Find where the given text appears and provide that cell's center as (x, y) coordinate. 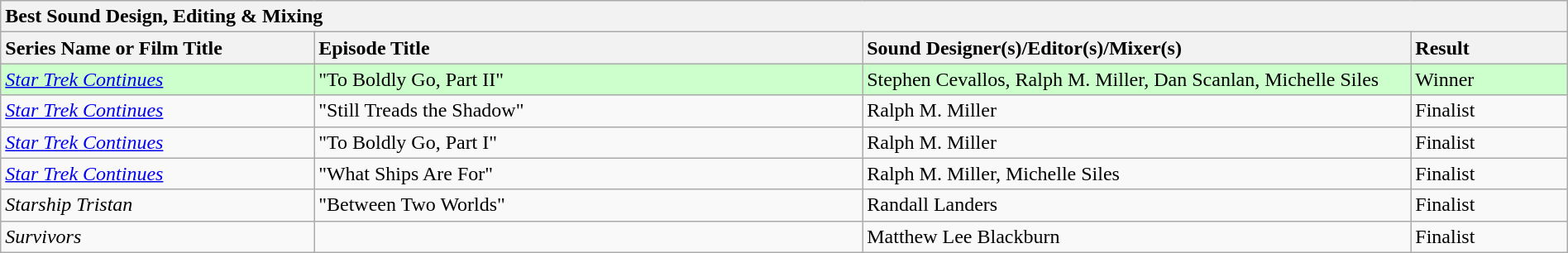
Best Sound Design, Editing & Mixing (784, 17)
Starship Tristan (157, 205)
Result (1489, 48)
Survivors (157, 236)
Matthew Lee Blackburn (1136, 236)
Series Name or Film Title (157, 48)
"To Boldly Go, Part II" (589, 79)
"What Ships Are For" (589, 174)
Winner (1489, 79)
Randall Landers (1136, 205)
"To Boldly Go, Part I" (589, 142)
Stephen Cevallos, Ralph M. Miller, Dan Scanlan, Michelle Siles (1136, 79)
Sound Designer(s)/Editor(s)/Mixer(s) (1136, 48)
"Still Treads the Shadow" (589, 111)
"Between Two Worlds" (589, 205)
Episode Title (589, 48)
Ralph M. Miller, Michelle Siles (1136, 174)
